Capture the cell that displays the provided text and extract its (x, y) central coordinate. 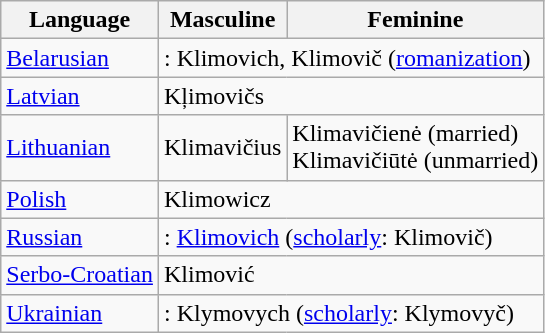
: Klymovych (scholarly: Klymovyč) (350, 313)
Polish (80, 199)
Klimavičienė (married) Klimavičiūtė (unmarried) (416, 148)
Feminine (416, 20)
Masculine (222, 20)
Language (80, 20)
Belarusian (80, 58)
Serbo-Croatian (80, 275)
Klimowicz (350, 199)
Lithuanian (80, 148)
: Klimovich, Klimovič (romanization) (350, 58)
Kļimovičs (350, 96)
: Klimovich (scholarly: Klimovič) (350, 237)
Latvian (80, 96)
Klimavičius (222, 148)
Klimović (350, 275)
Russian (80, 237)
Ukrainian (80, 313)
